Extract the [X, Y] coordinate from the center of the cell holding the provided text.  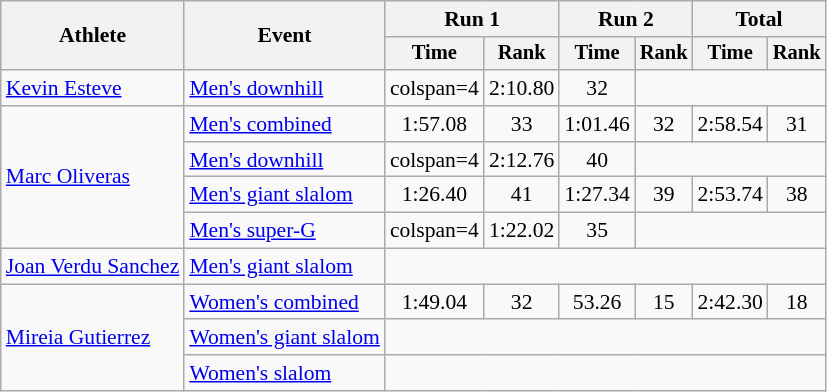
15 [664, 302]
39 [664, 195]
1:49.04 [434, 302]
Men's combined [284, 124]
33 [522, 124]
18 [797, 302]
Kevin Esteve [93, 88]
35 [596, 231]
Marc Oliveras [93, 177]
Run 2 [626, 19]
1:22.02 [522, 231]
Event [284, 36]
2:53.74 [730, 195]
Women's giant slalom [284, 338]
38 [797, 195]
31 [797, 124]
1:26.40 [434, 195]
Run 1 [472, 19]
1:01.46 [596, 124]
2:10.80 [522, 88]
41 [522, 195]
2:12.76 [522, 160]
Athlete [93, 36]
Mireia Gutierrez [93, 338]
2:58.54 [730, 124]
Women's combined [284, 302]
Women's slalom [284, 373]
Total [758, 19]
53.26 [596, 302]
2:42.30 [730, 302]
40 [596, 160]
Men's super-G [284, 231]
1:27.34 [596, 195]
1:57.08 [434, 124]
Joan Verdu Sanchez [93, 267]
